For the text-containing cell, return its midpoint in (x, y) coordinate format. 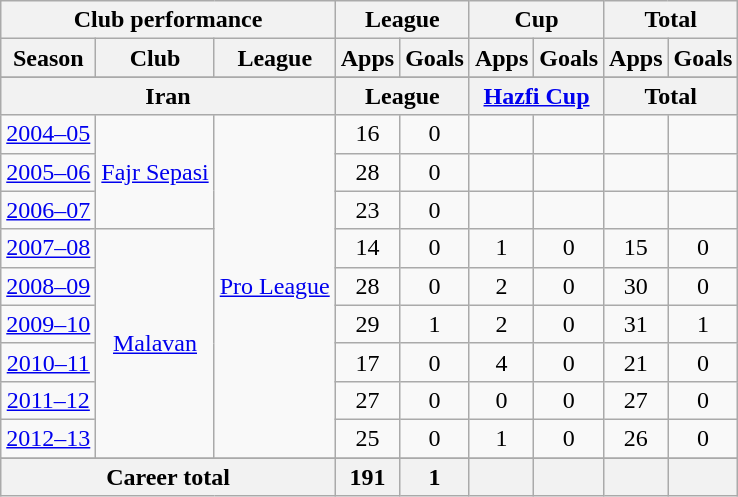
Career total (168, 477)
29 (367, 324)
30 (636, 286)
Pro League (274, 286)
Season (48, 58)
Club performance (168, 20)
2011–12 (48, 400)
23 (367, 210)
15 (636, 248)
2012–13 (48, 438)
Hazfi Cup (536, 96)
2008–09 (48, 286)
Club (155, 58)
4 (501, 362)
Iran (168, 96)
2010–11 (48, 362)
Malavan (155, 343)
Cup (536, 20)
2004–05 (48, 134)
Fajr Sepasi (155, 172)
2005–06 (48, 172)
17 (367, 362)
2006–07 (48, 210)
191 (367, 477)
31 (636, 324)
25 (367, 438)
14 (367, 248)
16 (367, 134)
2009–10 (48, 324)
21 (636, 362)
2007–08 (48, 248)
26 (636, 438)
